Pinpoint the cell where the given text exists, returning its (X, Y) midpoint coordinate. 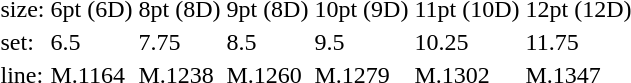
6.5 (92, 42)
9.5 (362, 42)
7.75 (180, 42)
8.5 (268, 42)
10.25 (467, 42)
